Provide the (X, Y) coordinate of the cell's center where the given text is located.  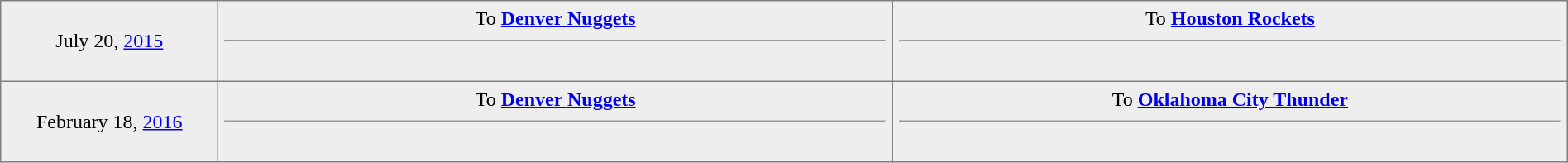
To Houston Rockets (1231, 41)
February 18, 2016 (109, 122)
July 20, 2015 (109, 41)
To Oklahoma City Thunder (1231, 122)
